Find where the given text appears and provide that cell's center as [x, y] coordinate. 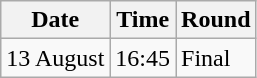
Time [143, 20]
Date [56, 20]
Final [216, 58]
16:45 [143, 58]
13 August [56, 58]
Round [216, 20]
